From the cell containing the given text, extract its center point as [x, y] coordinate. 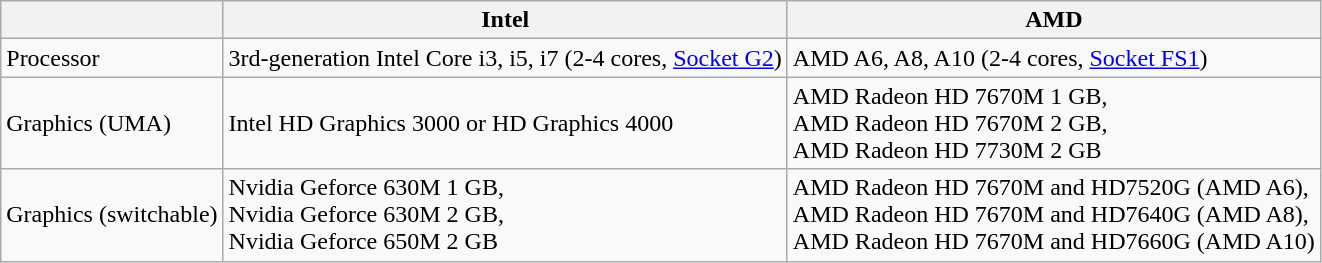
AMD A6, A8, A10 (2-4 cores, Socket FS1) [1054, 58]
Graphics (UMA) [112, 123]
3rd-generation Intel Core i3, i5, i7 (2-4 cores, Socket G2) [505, 58]
Intel [505, 20]
Intel HD Graphics 3000 or HD Graphics 4000 [505, 123]
AMD [1054, 20]
Nvidia Geforce 630M 1 GB,Nvidia Geforce 630M 2 GB,Nvidia Geforce 650M 2 GB [505, 215]
Graphics (switchable) [112, 215]
AMD Radeon HD 7670M and HD7520G (AMD A6),AMD Radeon HD 7670M and HD7640G (AMD A8),AMD Radeon HD 7670M and HD7660G (AMD A10) [1054, 215]
AMD Radeon HD 7670M 1 GB,AMD Radeon HD 7670M 2 GB,AMD Radeon HD 7730M 2 GB [1054, 123]
Processor [112, 58]
